Identify which cell holds the provided text, then report its (x, y) central coordinate. 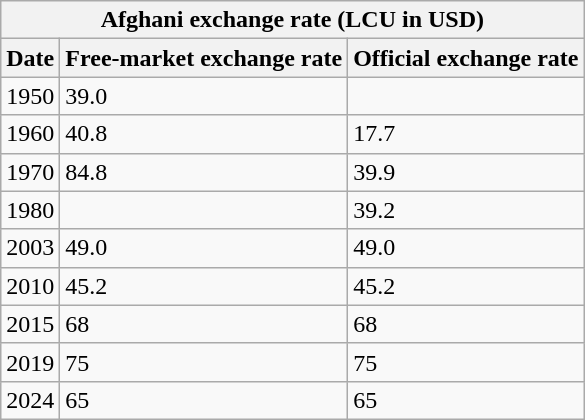
2010 (30, 286)
2019 (30, 362)
Official exchange rate (466, 58)
2003 (30, 248)
17.7 (466, 134)
Free-market exchange rate (204, 58)
2015 (30, 324)
40.8 (204, 134)
Date (30, 58)
39.2 (466, 210)
1980 (30, 210)
39.9 (466, 172)
2024 (30, 400)
Afghani exchange rate (LCU in USD) (292, 20)
84.8 (204, 172)
1960 (30, 134)
39.0 (204, 96)
1950 (30, 96)
1970 (30, 172)
